From the cell containing the given text, extract its center point as (x, y) coordinate. 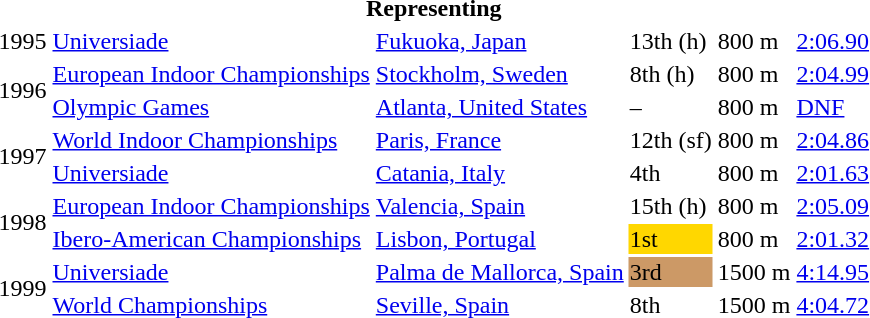
Stockholm, Sweden (500, 74)
Atlanta, United States (500, 107)
Lisbon, Portugal (500, 239)
15th (h) (670, 206)
13th (h) (670, 41)
Catania, Italy (500, 173)
4th (670, 173)
Valencia, Spain (500, 206)
3rd (670, 272)
World Indoor Championships (211, 140)
1st (670, 239)
Palma de Mallorca, Spain (500, 272)
1500 m (754, 272)
Paris, France (500, 140)
8th (h) (670, 74)
– (670, 107)
12th (sf) (670, 140)
Olympic Games (211, 107)
Fukuoka, Japan (500, 41)
Ibero-American Championships (211, 239)
